Output the (x, y) coordinate of the center of the cell containing the given text.  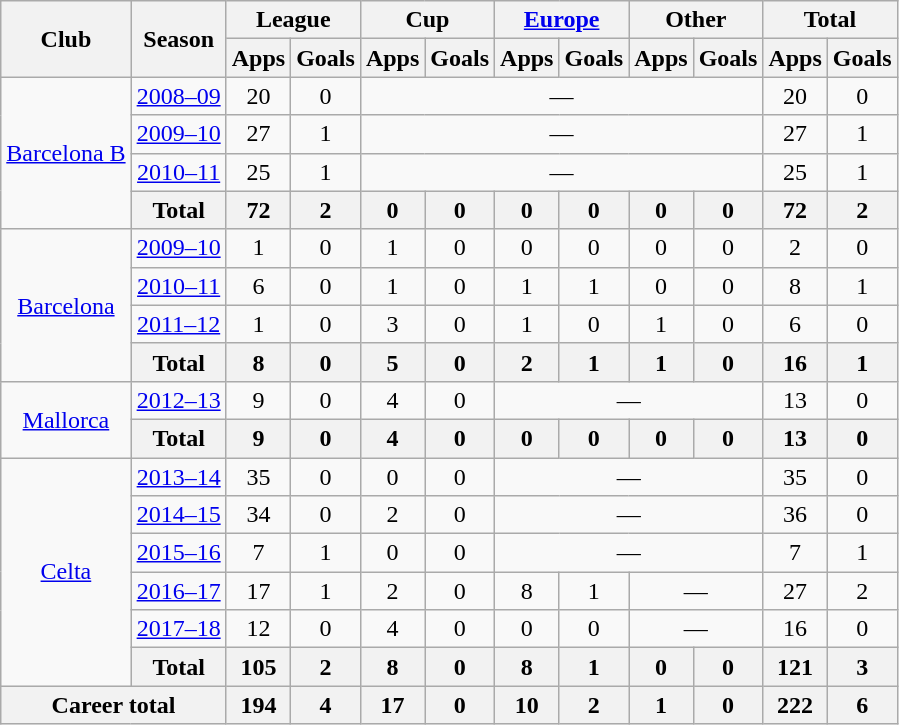
Club (66, 39)
Celta (66, 572)
5 (392, 362)
105 (258, 667)
League (293, 20)
2012–13 (178, 400)
2008–09 (178, 96)
Career total (114, 705)
2014–15 (178, 515)
Mallorca (66, 419)
194 (258, 705)
Barcelona (66, 305)
2016–17 (178, 591)
2017–18 (178, 629)
Other (696, 20)
10 (527, 705)
Cup (427, 20)
2015–16 (178, 553)
Europe (562, 20)
12 (258, 629)
222 (795, 705)
36 (795, 515)
121 (795, 667)
2011–12 (178, 324)
Season (178, 39)
34 (258, 515)
2013–14 (178, 477)
Barcelona B (66, 153)
